Find where the given text appears and provide that cell's center as (X, Y) coordinate. 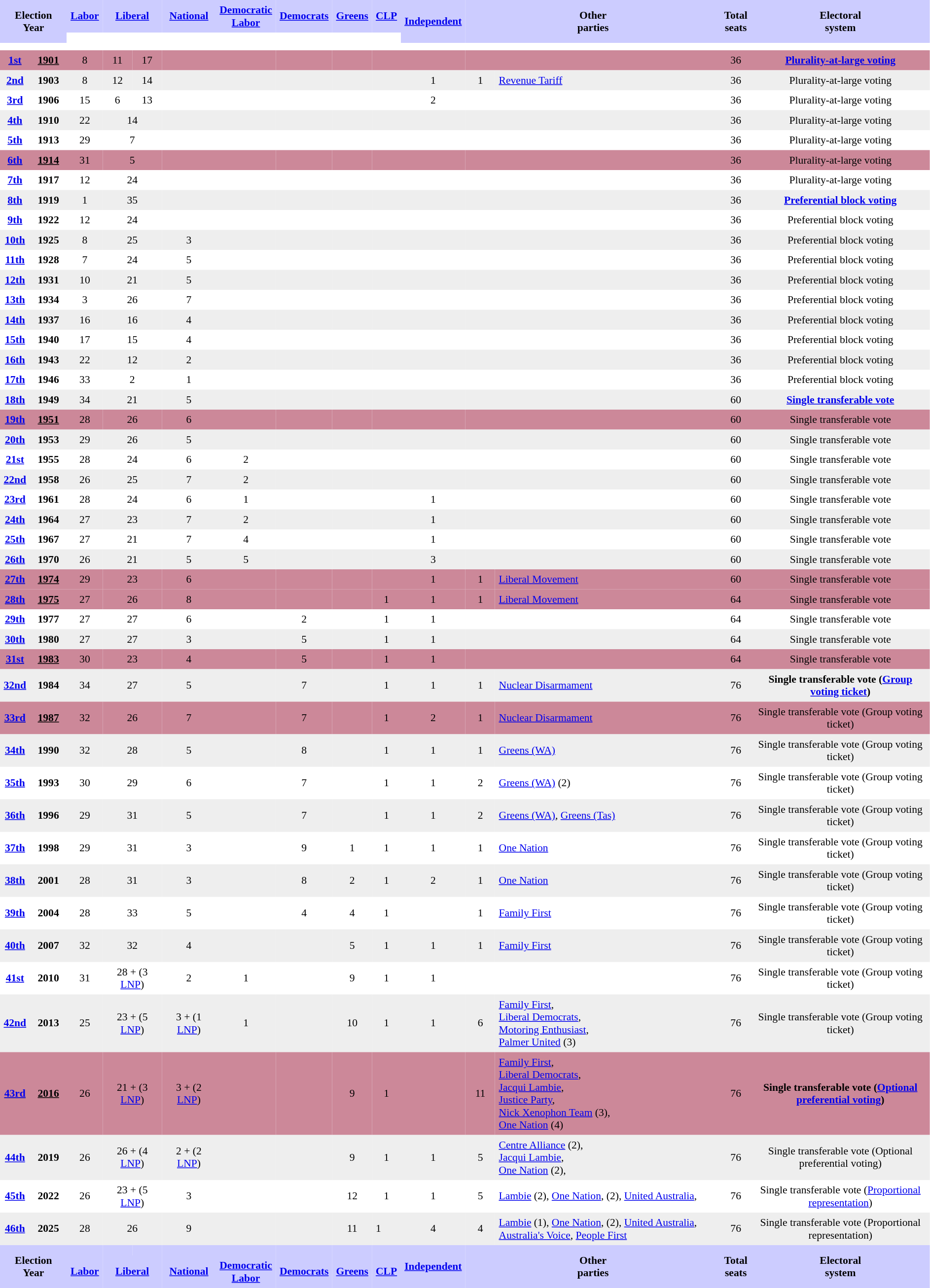
1970 (48, 559)
Centre Alliance (2), Jacqui Lambie, One Nation (2), (608, 1157)
2013 (48, 1023)
1901 (48, 60)
19th (15, 419)
15th (15, 340)
1980 (48, 639)
27th (15, 579)
1906 (48, 100)
26th (15, 559)
Family First,Liberal Democrats, Motoring Enthusiast, Palmer United (3) (608, 1023)
14th (15, 319)
29th (15, 619)
4th (15, 120)
1958 (48, 479)
10th (15, 240)
44th (15, 1157)
1967 (48, 539)
32nd (15, 685)
21 + (3 LNP) (132, 1093)
28 + (3 LNP) (132, 978)
38th (15, 880)
1964 (48, 519)
1946 (48, 380)
42nd (15, 1023)
2001 (48, 880)
18th (15, 399)
35th (15, 783)
1903 (48, 80)
39th (15, 913)
35 (132, 200)
Revenue Tariff (608, 80)
1955 (48, 459)
1993 (48, 783)
1928 (48, 260)
1977 (48, 619)
31st (15, 659)
1931 (48, 279)
1998 (48, 848)
8th (15, 200)
1917 (48, 180)
16th (15, 359)
1984 (48, 685)
26 + (4 LNP) (132, 1157)
13 (147, 100)
1st (15, 60)
11th (15, 260)
Lambie (1), One Nation, (2), United Australia, Australia's Voice, People First (608, 1229)
30th (15, 639)
2004 (48, 913)
13th (15, 300)
1961 (48, 499)
1974 (48, 579)
1990 (48, 750)
2nd (15, 80)
2 + (2 LNP) (189, 1157)
1919 (48, 200)
41st (15, 978)
1922 (48, 220)
1987 (48, 718)
22nd (15, 479)
20th (15, 439)
9th (15, 220)
Greens (WA) (2) (608, 783)
24th (15, 519)
2010 (48, 978)
21st (15, 459)
1940 (48, 340)
2019 (48, 1157)
34th (15, 750)
28th (15, 599)
Greens (WA), Greens (Tas) (608, 815)
1913 (48, 140)
1983 (48, 659)
1975 (48, 599)
17th (15, 380)
1937 (48, 319)
3rd (15, 100)
46th (15, 1229)
2007 (48, 945)
23rd (15, 499)
45th (15, 1196)
1934 (48, 300)
1949 (48, 399)
1914 (48, 160)
Lambie (2), One Nation, (2), United Australia, (608, 1196)
1951 (48, 419)
1996 (48, 815)
3 + (2 LNP) (189, 1093)
2016 (48, 1093)
2025 (48, 1229)
1910 (48, 120)
5th (15, 140)
1953 (48, 439)
Family First,Liberal Democrats, Jacqui Lambie,Justice Party, Nick Xenophon Team (3), One Nation (4) (608, 1093)
33rd (15, 718)
37th (15, 848)
3 + (1 LNP) (189, 1023)
25th (15, 539)
43rd (15, 1093)
Greens (WA) (608, 750)
1925 (48, 240)
2022 (48, 1196)
40th (15, 945)
36th (15, 815)
7th (15, 180)
12th (15, 279)
1943 (48, 359)
6th (15, 160)
